Find where the given text appears and provide that cell's center as (X, Y) coordinate. 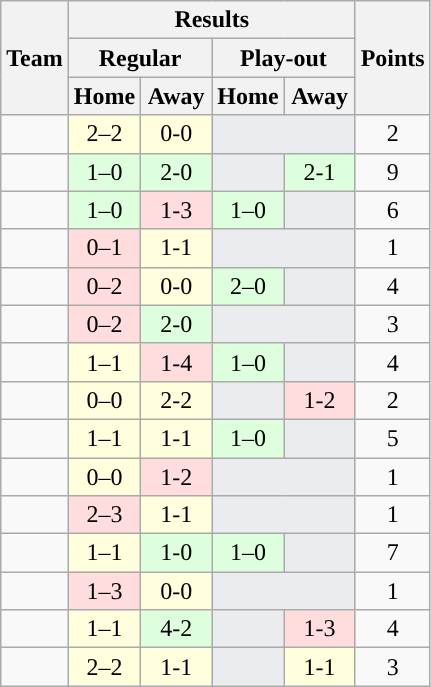
2–3 (104, 515)
5 (392, 438)
Results (212, 20)
Points (392, 58)
9 (392, 172)
Play-out (284, 58)
6 (392, 210)
2-2 (176, 400)
2-1 (320, 172)
4-2 (176, 629)
Regular (140, 58)
2–0 (248, 286)
7 (392, 553)
0–1 (104, 248)
Team (35, 58)
1–3 (104, 591)
1-0 (176, 553)
1-4 (176, 362)
